Locate the cell with the specified text and output its [x, y] center coordinate. 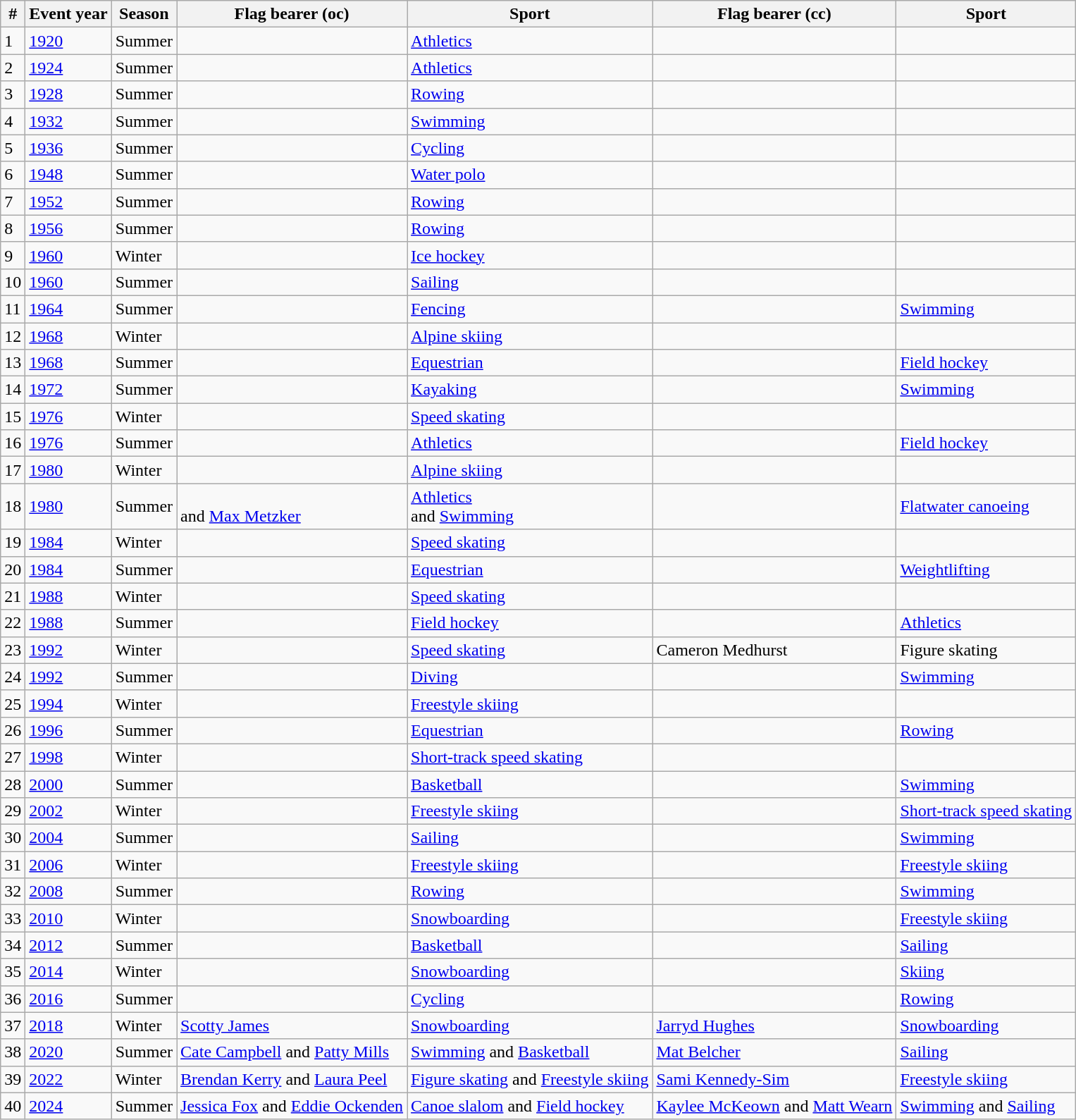
13 [13, 363]
3 [13, 94]
2016 [68, 999]
1924 [68, 68]
2022 [68, 1079]
5 [13, 148]
Ice hockey [530, 255]
1 [13, 41]
20 [13, 570]
40 [13, 1106]
19 [13, 543]
11 [13, 309]
Weightlifting [987, 570]
2 [13, 68]
1964 [68, 309]
2010 [68, 918]
1932 [68, 121]
17 [13, 470]
Cameron Medhurst [774, 650]
Skiing [987, 972]
Flag bearer (cc) [774, 14]
Flag bearer (oc) [292, 14]
Flatwater canoeing [987, 506]
1952 [68, 202]
Sami Kennedy-Sim [774, 1079]
36 [13, 999]
1956 [68, 228]
1920 [68, 41]
8 [13, 228]
2014 [68, 972]
2002 [68, 811]
1998 [68, 757]
2004 [68, 838]
37 [13, 1026]
35 [13, 972]
27 [13, 757]
2018 [68, 1026]
Brendan Kerry and Laura Peel [292, 1079]
25 [13, 703]
2020 [68, 1052]
23 [13, 650]
1928 [68, 94]
Figure skating and Freestyle skiing [530, 1079]
12 [13, 336]
26 [13, 730]
2008 [68, 892]
7 [13, 202]
Water polo [530, 175]
Season [144, 14]
32 [13, 892]
Event year [68, 14]
and Max Metzker [292, 506]
14 [13, 390]
Athleticsand Swimming [530, 506]
22 [13, 623]
Kaylee McKeown and Matt Wearn [774, 1106]
Swimming and Basketball [530, 1052]
Jarryd Hughes [774, 1026]
Fencing [530, 309]
1996 [68, 730]
39 [13, 1079]
# [13, 14]
21 [13, 596]
Figure skating [987, 650]
1994 [68, 703]
33 [13, 918]
2000 [68, 784]
Mat Belcher [774, 1052]
15 [13, 417]
34 [13, 945]
Jessica Fox and Eddie Ockenden [292, 1106]
29 [13, 811]
30 [13, 838]
6 [13, 175]
1948 [68, 175]
2024 [68, 1106]
31 [13, 865]
Swimming and Sailing [987, 1106]
18 [13, 506]
2006 [68, 865]
10 [13, 282]
24 [13, 677]
1972 [68, 390]
Diving [530, 677]
Scotty James [292, 1026]
28 [13, 784]
Canoe slalom and Field hockey [530, 1106]
Cate Campbell and Patty Mills [292, 1052]
9 [13, 255]
2012 [68, 945]
1936 [68, 148]
4 [13, 121]
16 [13, 443]
Kayaking [530, 390]
38 [13, 1052]
